Search for the cell housing the specified text and yield its [x, y] center coordinate. 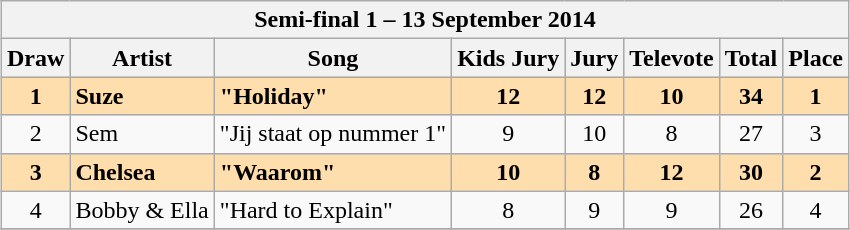
Draw [36, 58]
Total [751, 58]
Jury [594, 58]
27 [751, 134]
30 [751, 172]
Televote [672, 58]
Song [332, 58]
Artist [142, 58]
"Hard to Explain" [332, 210]
"Holiday" [332, 96]
Suze [142, 96]
Sem [142, 134]
"Waarom" [332, 172]
Place [816, 58]
26 [751, 210]
Kids Jury [508, 58]
Semi-final 1 – 13 September 2014 [426, 20]
Bobby & Ella [142, 210]
34 [751, 96]
Chelsea [142, 172]
"Jij staat op nummer 1" [332, 134]
